Search for the cell housing the specified text and yield its (x, y) center coordinate. 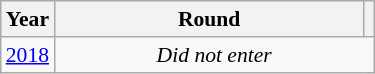
2018 (28, 55)
Round (209, 19)
Did not enter (214, 55)
Year (28, 19)
